From the cell containing the given text, extract its center point as (X, Y) coordinate. 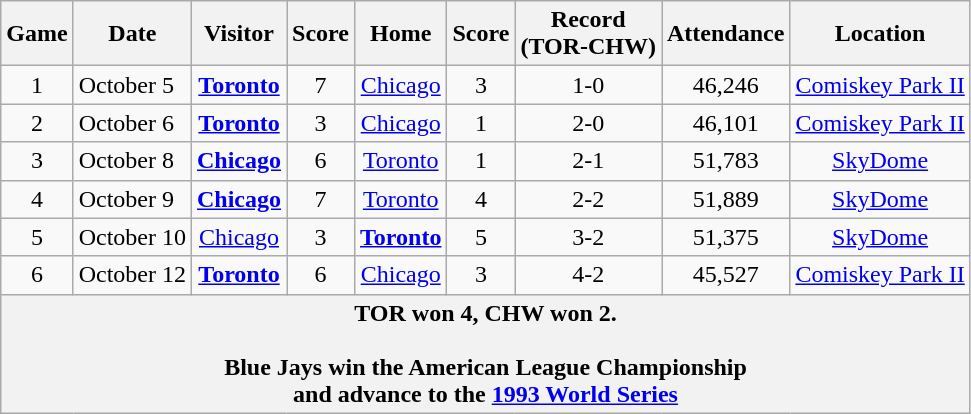
Date (132, 34)
2-1 (588, 161)
51,783 (726, 161)
October 8 (132, 161)
Attendance (726, 34)
2-0 (588, 123)
Visitor (238, 34)
51,889 (726, 199)
2 (37, 123)
Location (880, 34)
46,246 (726, 85)
Home (400, 34)
Record(TOR-CHW) (588, 34)
51,375 (726, 237)
4-2 (588, 275)
October 12 (132, 275)
October 9 (132, 199)
October 10 (132, 237)
45,527 (726, 275)
3-2 (588, 237)
46,101 (726, 123)
2-2 (588, 199)
TOR won 4, CHW won 2.Blue Jays win the American League Championship and advance to the 1993 World Series (486, 354)
Game (37, 34)
1-0 (588, 85)
October 5 (132, 85)
October 6 (132, 123)
